Locate the cell with the specified text and output its [X, Y] center coordinate. 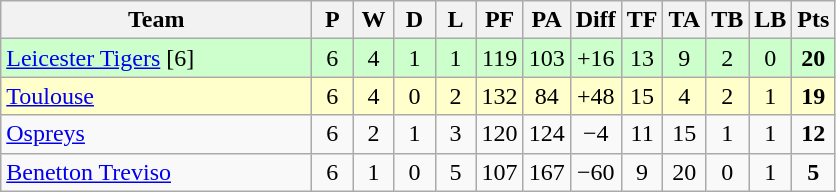
Ospreys [156, 134]
12 [814, 134]
119 [500, 58]
120 [500, 134]
167 [546, 172]
84 [546, 96]
Toulouse [156, 96]
+48 [596, 96]
W [374, 20]
11 [642, 134]
L [456, 20]
Diff [596, 20]
3 [456, 134]
+16 [596, 58]
132 [500, 96]
TF [642, 20]
124 [546, 134]
13 [642, 58]
LB [770, 20]
TB [728, 20]
107 [500, 172]
103 [546, 58]
PF [500, 20]
TA [684, 20]
Pts [814, 20]
19 [814, 96]
Leicester Tigers [6] [156, 58]
−4 [596, 134]
Team [156, 20]
D [414, 20]
Benetton Treviso [156, 172]
PA [546, 20]
P [332, 20]
−60 [596, 172]
